Capture the cell that displays the provided text and extract its [X, Y] central coordinate. 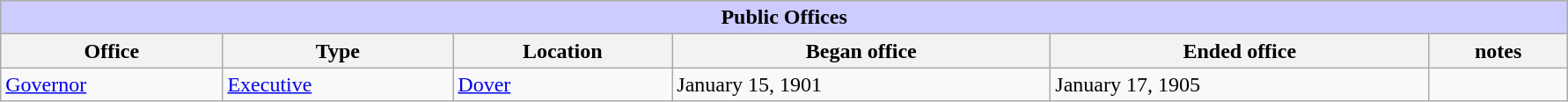
Dover [563, 84]
Began office [861, 51]
Location [563, 51]
Type [338, 51]
Executive [338, 84]
Governor [112, 84]
Public Offices [785, 18]
Office [112, 51]
January 15, 1901 [861, 84]
Ended office [1240, 51]
January 17, 1905 [1240, 84]
notes [1498, 51]
